Find where the given text appears and provide that cell's center as [X, Y] coordinate. 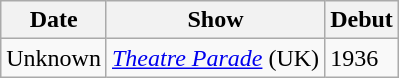
Unknown [54, 58]
Date [54, 20]
Show [215, 20]
Theatre Parade (UK) [215, 58]
1936 [362, 58]
Debut [362, 20]
